Detect which cell encompasses the target text, then output its (x, y) center coordinate. 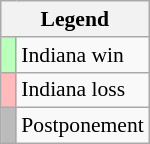
Postponement (82, 126)
Legend (75, 19)
Indiana loss (82, 90)
Indiana win (82, 55)
